For the text-containing cell, return its midpoint in [X, Y] coordinate format. 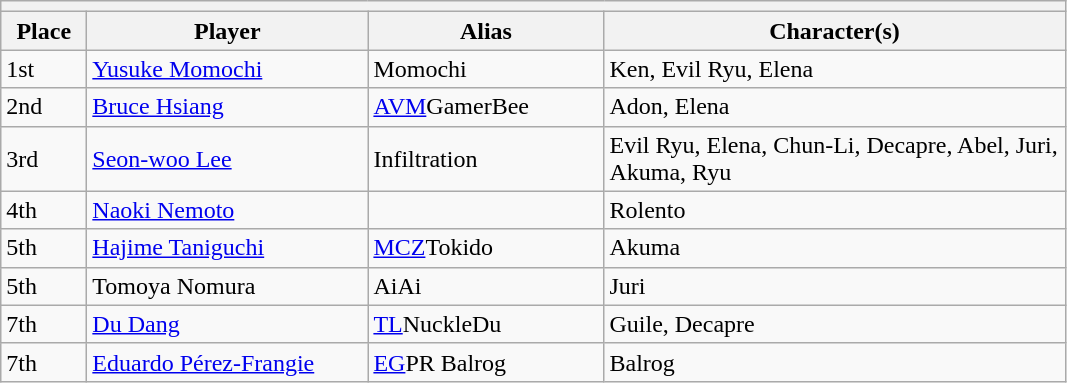
3rd [44, 158]
EGPR Balrog [486, 362]
Seon-woo Lee [228, 158]
AVMGamerBee [486, 107]
Bruce Hsiang [228, 107]
Yusuke Momochi [228, 69]
Balrog [834, 362]
Character(s) [834, 31]
Naoki Nemoto [228, 210]
Juri [834, 286]
2nd [44, 107]
Hajime Taniguchi [228, 248]
Rolento [834, 210]
Tomoya Nomura [228, 286]
TLNuckleDu [486, 324]
AiAi [486, 286]
1st [44, 69]
Infiltration [486, 158]
4th [44, 210]
Adon, Elena [834, 107]
MCZTokido [486, 248]
Momochi [486, 69]
Place [44, 31]
Ken, Evil Ryu, Elena [834, 69]
Eduardo Pérez-Frangie [228, 362]
Player [228, 31]
Alias [486, 31]
Akuma [834, 248]
Du Dang [228, 324]
Guile, Decapre [834, 324]
Evil Ryu, Elena, Chun-Li, Decapre, Abel, Juri, Akuma, Ryu [834, 158]
